Scan for the cell matching the given text and deliver its (x, y) coordinate at center. 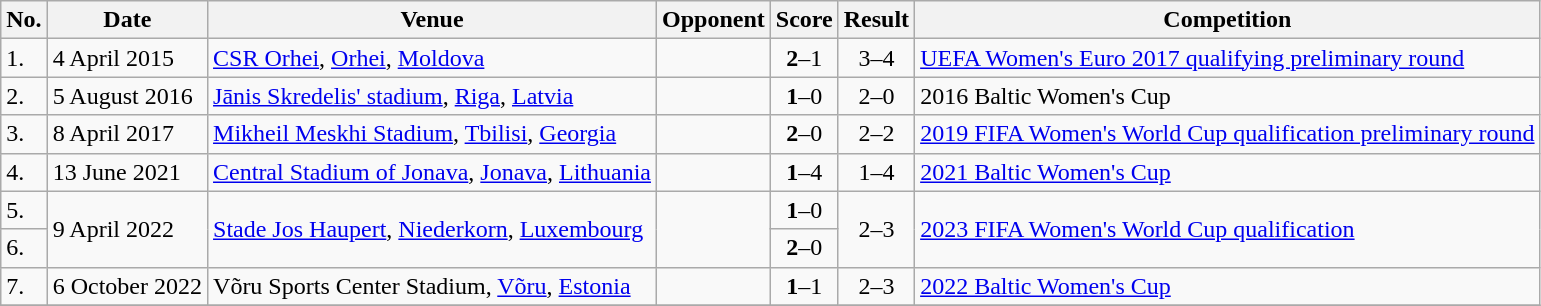
Stade Jos Haupert, Niederkorn, Luxembourg (432, 229)
2019 FIFA Women's World Cup qualification preliminary round (1228, 134)
2. (24, 96)
5 August 2016 (127, 96)
4. (24, 172)
Score (804, 20)
3–4 (876, 58)
Võru Sports Center Stadium, Võru, Estonia (432, 286)
2–1 (804, 58)
13 June 2021 (127, 172)
Opponent (713, 20)
1–1 (804, 286)
7. (24, 286)
No. (24, 20)
4 April 2015 (127, 58)
6 October 2022 (127, 286)
Date (127, 20)
CSR Orhei, Orhei, Moldova (432, 58)
2022 Baltic Women's Cup (1228, 286)
Result (876, 20)
2016 Baltic Women's Cup (1228, 96)
2021 Baltic Women's Cup (1228, 172)
9 April 2022 (127, 229)
8 April 2017 (127, 134)
Central Stadium of Jonava, Jonava, Lithuania (432, 172)
2023 FIFA Women's World Cup qualification (1228, 229)
Venue (432, 20)
6. (24, 248)
5. (24, 210)
Competition (1228, 20)
Jānis Skredelis' stadium, Riga, Latvia (432, 96)
1. (24, 58)
2–2 (876, 134)
Mikheil Meskhi Stadium, Tbilisi, Georgia (432, 134)
3. (24, 134)
UEFA Women's Euro 2017 qualifying preliminary round (1228, 58)
